Find where the given text appears and provide that cell's center as (X, Y) coordinate. 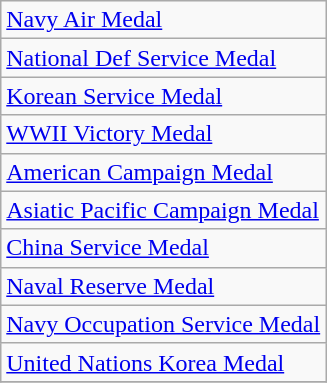
Navy Air Medal (164, 20)
Navy Occupation Service Medal (164, 324)
China Service Medal (164, 248)
Korean Service Medal (164, 96)
WWII Victory Medal (164, 134)
Naval Reserve Medal (164, 286)
National Def Service Medal (164, 58)
Asiatic Pacific Campaign Medal (164, 210)
American Campaign Medal (164, 172)
United Nations Korea Medal (164, 362)
